Determine the [X, Y] coordinate at the center of the cell enclosing the given text.  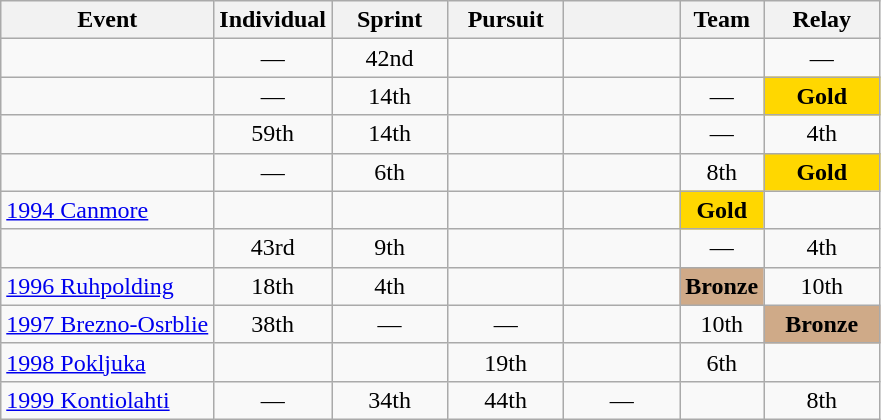
43rd [273, 248]
Individual [273, 20]
59th [273, 134]
1996 Ruhpolding [108, 286]
44th [506, 400]
18th [273, 286]
1997 Brezno-Osrblie [108, 324]
34th [390, 400]
9th [390, 248]
Sprint [390, 20]
42nd [390, 58]
1998 Pokljuka [108, 362]
1994 Canmore [108, 210]
1999 Kontiolahti [108, 400]
38th [273, 324]
Pursuit [506, 20]
Team [722, 20]
Event [108, 20]
Relay [822, 20]
19th [506, 362]
